Return [x, y] of the center of cell containing provided text 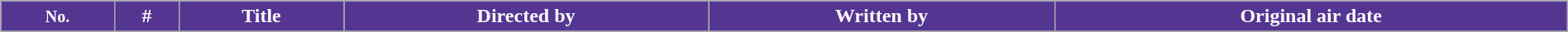
No. [58, 16]
Written by [882, 16]
Original air date [1311, 16]
# [146, 16]
Title [261, 16]
Directed by [526, 16]
